Find where the given text appears and provide that cell's center as (X, Y) coordinate. 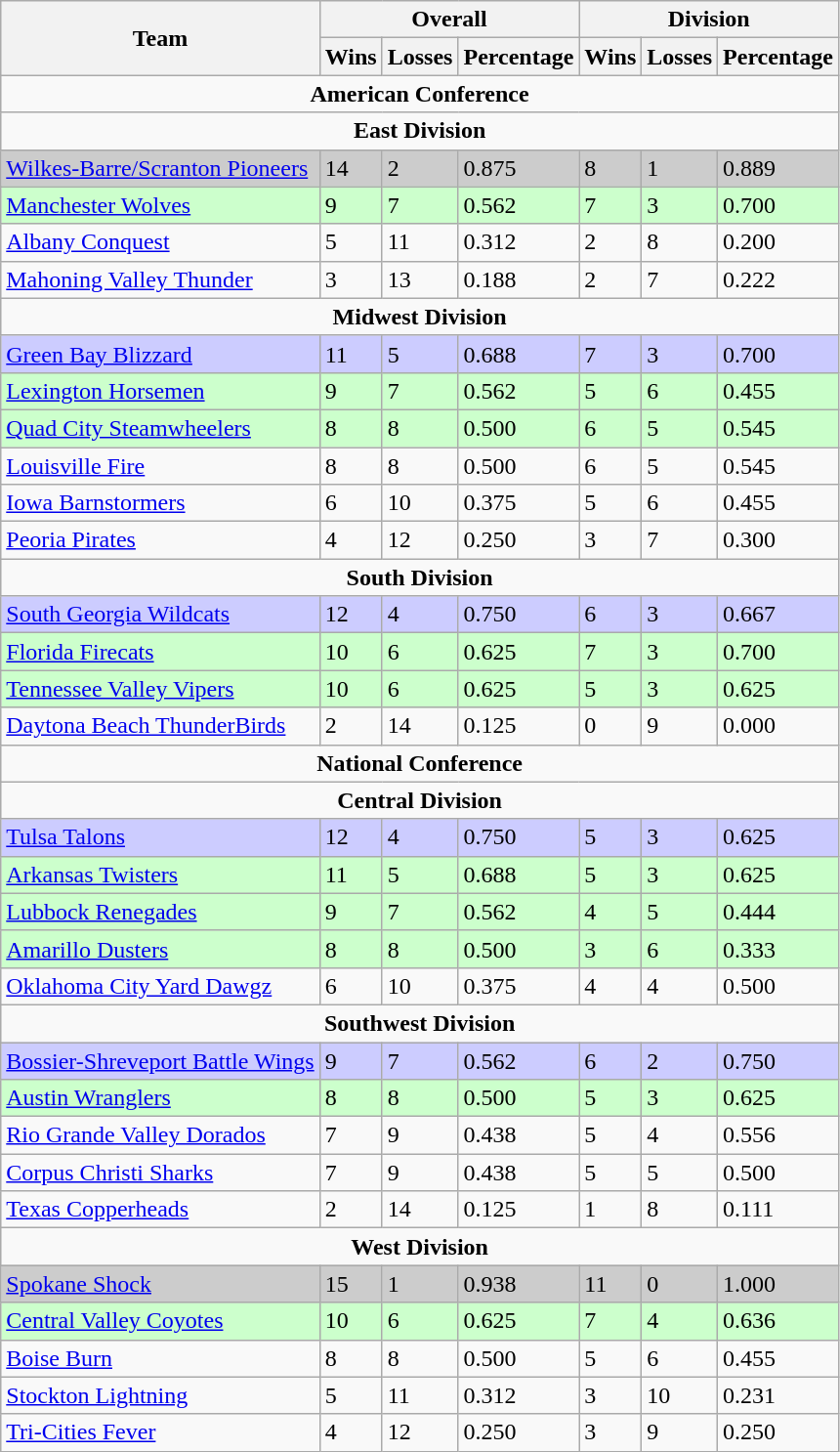
13 (420, 279)
Lubbock Renegades (160, 912)
Tulsa Talons (160, 837)
Oklahoma City Yard Dawgz (160, 986)
Midwest Division (420, 317)
Mahoning Valley Thunder (160, 279)
Peoria Pirates (160, 540)
0.111 (778, 1210)
National Conference (420, 763)
0.188 (519, 279)
0.938 (519, 1284)
Spokane Shock (160, 1284)
0.667 (778, 615)
Stockton Lightning (160, 1395)
Louisville Fire (160, 466)
Central Division (420, 800)
Tennessee Valley Vipers (160, 689)
Division (709, 20)
0.231 (778, 1395)
West Division (420, 1247)
Overall (449, 20)
Iowa Barnstormers (160, 503)
South Division (420, 577)
Wilkes-Barre/Scranton Pioneers (160, 168)
Daytona Beach ThunderBirds (160, 726)
American Conference (420, 94)
Central Valley Coyotes (160, 1321)
0.556 (778, 1135)
1.000 (778, 1284)
0.200 (778, 242)
Team (160, 38)
Austin Wranglers (160, 1098)
East Division (420, 131)
Tri-Cities Fever (160, 1432)
Manchester Wolves (160, 205)
Boise Burn (160, 1358)
Texas Copperheads (160, 1210)
Amarillo Dusters (160, 949)
0.333 (778, 949)
Corpus Christi Sharks (160, 1173)
0.875 (519, 168)
Rio Grande Valley Dorados (160, 1135)
Albany Conquest (160, 242)
South Georgia Wildcats (160, 615)
0.889 (778, 168)
Lexington Horsemen (160, 391)
0.222 (778, 279)
Arkansas Twisters (160, 875)
0.444 (778, 912)
Quad City Steamwheelers (160, 428)
Green Bay Blizzard (160, 354)
0.000 (778, 726)
0.636 (778, 1321)
Southwest Division (420, 1023)
Bossier-Shreveport Battle Wings (160, 1060)
15 (351, 1284)
Florida Firecats (160, 652)
0.300 (778, 540)
